Return [x, y] of the center of cell containing provided text 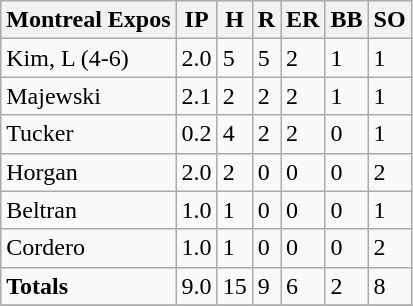
Majewski [88, 96]
2.1 [196, 96]
Beltran [88, 210]
0.2 [196, 134]
R [266, 20]
Kim, L (4-6) [88, 58]
9 [266, 286]
6 [303, 286]
Tucker [88, 134]
4 [234, 134]
BB [346, 20]
Montreal Expos [88, 20]
Horgan [88, 172]
15 [234, 286]
H [234, 20]
SO [390, 20]
Cordero [88, 248]
9.0 [196, 286]
8 [390, 286]
ER [303, 20]
Totals [88, 286]
IP [196, 20]
